From the cell containing the given text, extract its center point as (X, Y) coordinate. 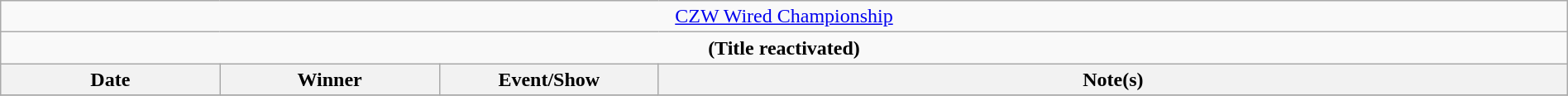
CZW Wired Championship (784, 17)
Winner (329, 79)
(Title reactivated) (784, 48)
Note(s) (1113, 79)
Date (111, 79)
Event/Show (549, 79)
